Return (X, Y) of the center of cell containing provided text 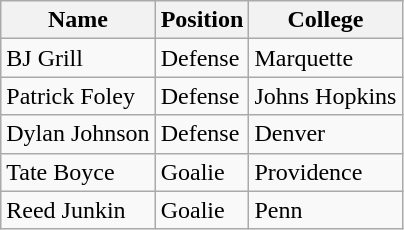
College (326, 20)
Reed Junkin (78, 210)
BJ Grill (78, 58)
Penn (326, 210)
Marquette (326, 58)
Tate Boyce (78, 172)
Denver (326, 134)
Providence (326, 172)
Position (202, 20)
Name (78, 20)
Patrick Foley (78, 96)
Dylan Johnson (78, 134)
Johns Hopkins (326, 96)
